Return the [x, y] coordinate for the center point of the cell that contains the specified text.  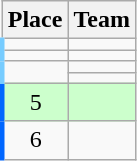
Place [35, 20]
6 [35, 140]
5 [35, 102]
Team [102, 20]
